Provide the (x, y) coordinate of the cell's center where the given text is located.  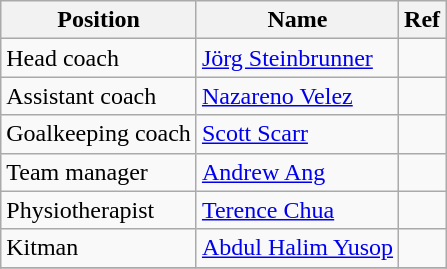
Kitman (99, 248)
Goalkeeping coach (99, 134)
Head coach (99, 58)
Team manager (99, 172)
Scott Scarr (297, 134)
Terence Chua (297, 210)
Assistant coach (99, 96)
Position (99, 20)
Nazareno Velez (297, 96)
Physiotherapist (99, 210)
Jörg Steinbrunner (297, 58)
Name (297, 20)
Andrew Ang (297, 172)
Ref (422, 20)
Abdul Halim Yusop (297, 248)
